Determine the (X, Y) coordinate at the center of the cell enclosing the given text.  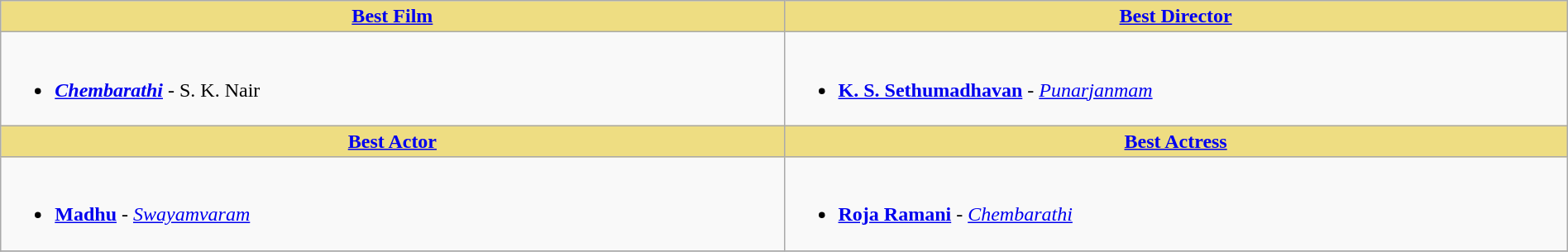
Madhu - Swayamvaram (392, 203)
Chembarathi - S. K. Nair (392, 79)
Best Actress (1176, 141)
Best Film (392, 17)
Best Director (1176, 17)
Roja Ramani - Chembarathi (1176, 203)
Best Actor (392, 141)
K. S. Sethumadhavan - Punarjanmam (1176, 79)
